Identify which cell holds the provided text, then report its (x, y) central coordinate. 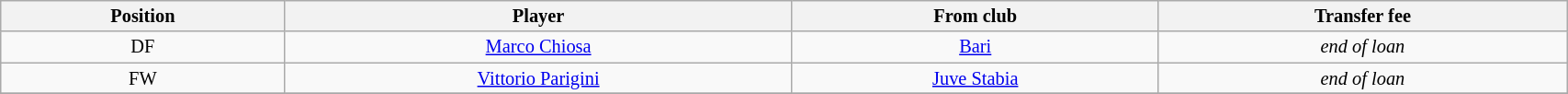
FW (143, 78)
Position (143, 16)
Transfer fee (1362, 16)
DF (143, 47)
From club (976, 16)
Marco Chiosa (538, 47)
Vittorio Parigini (538, 78)
Juve Stabia (976, 78)
Player (538, 16)
Bari (976, 47)
